Search for the cell housing the specified text and yield its (X, Y) center coordinate. 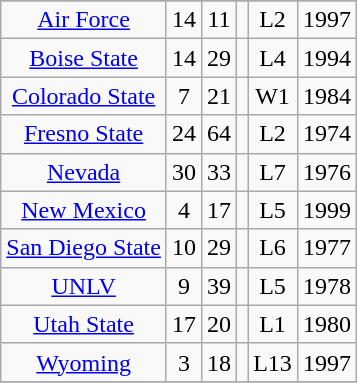
11 (220, 20)
Air Force (84, 20)
33 (220, 172)
30 (184, 172)
1999 (326, 210)
UNLV (84, 286)
64 (220, 134)
L1 (273, 324)
1977 (326, 248)
4 (184, 210)
L6 (273, 248)
L7 (273, 172)
1994 (326, 58)
L4 (273, 58)
1974 (326, 134)
New Mexico (84, 210)
21 (220, 96)
1984 (326, 96)
39 (220, 286)
1980 (326, 324)
Boise State (84, 58)
7 (184, 96)
Wyoming (84, 362)
L13 (273, 362)
Utah State (84, 324)
W1 (273, 96)
Nevada (84, 172)
1978 (326, 286)
Colorado State (84, 96)
Fresno State (84, 134)
10 (184, 248)
20 (220, 324)
San Diego State (84, 248)
18 (220, 362)
24 (184, 134)
3 (184, 362)
9 (184, 286)
1976 (326, 172)
